Provide the [x, y] coordinate of the cell's center where the given text is located.  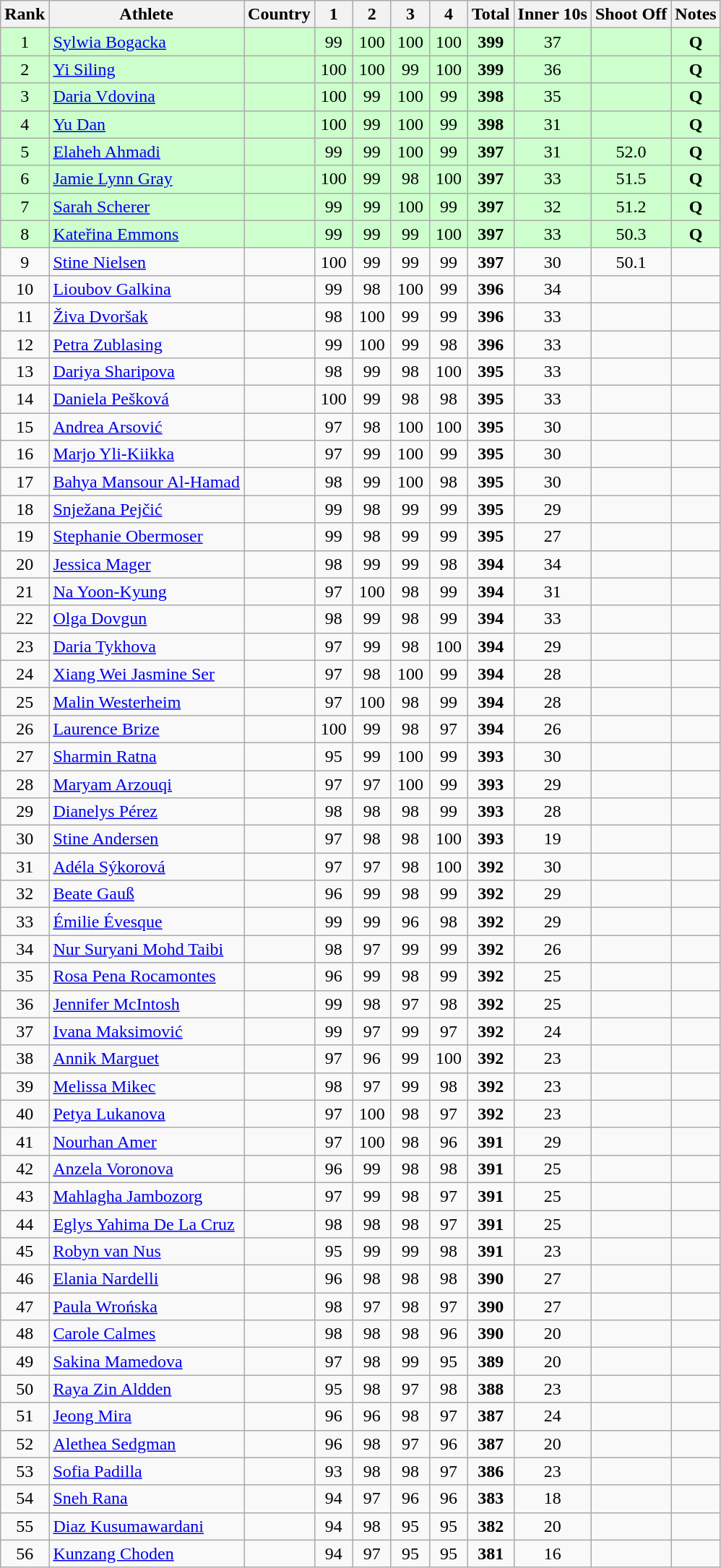
Diaz Kusumawardani [147, 1526]
Inner 10s [552, 14]
Sylwia Bogacka [147, 42]
6 [25, 179]
Maryam Arzouqi [147, 784]
Shoot Off [631, 14]
56 [25, 1554]
383 [491, 1499]
17 [25, 482]
Stine Nielsen [147, 261]
Raya Zin Aldden [147, 1389]
40 [25, 1114]
Elaheh Ahmadi [147, 152]
9 [25, 261]
14 [25, 399]
Jeong Mira [147, 1416]
Jamie Lynn Gray [147, 179]
55 [25, 1526]
43 [25, 1196]
Robyn van Nus [147, 1252]
Nourhan Amer [147, 1141]
Sneh Rana [147, 1499]
51 [25, 1416]
Yu Dan [147, 124]
Kunzang Choden [147, 1554]
Elania Nardelli [147, 1279]
52 [25, 1444]
51.5 [631, 179]
389 [491, 1361]
Malin Westerheim [147, 701]
Nur Suryani Mohd Taibi [147, 949]
50.3 [631, 234]
54 [25, 1499]
38 [25, 1059]
Bahya Mansour Al-Hamad [147, 482]
10 [25, 289]
Émilie Évesque [147, 922]
Stine Andersen [147, 839]
39 [25, 1086]
Lioubov Galkina [147, 289]
93 [334, 1471]
Athlete [147, 14]
Xiang Wei Jasmine Ser [147, 674]
388 [491, 1389]
Andrea Arsović [147, 427]
Sarah Scherer [147, 207]
Marjo Yli-Kiikka [147, 454]
Annik Marguet [147, 1059]
13 [25, 372]
49 [25, 1361]
Olga Dovgun [147, 619]
Yi Siling [147, 69]
Dianelys Pérez [147, 812]
Rosa Pena Rocamontes [147, 976]
Adéla Sýkorová [147, 867]
Živa Dvoršak [147, 316]
Anzela Voronova [147, 1169]
Daria Tykhova [147, 646]
Total [491, 14]
Notes [696, 14]
46 [25, 1279]
Daniela Pešková [147, 399]
Laurence Brize [147, 729]
48 [25, 1334]
50 [25, 1389]
381 [491, 1554]
7 [25, 207]
Jessica Mager [147, 564]
Alethea Sedgman [147, 1444]
Dariya Sharipova [147, 372]
8 [25, 234]
15 [25, 427]
Jennifer McIntosh [147, 1004]
Daria Vdovina [147, 97]
47 [25, 1307]
382 [491, 1526]
5 [25, 152]
Sofia Padilla [147, 1471]
Beate Gauß [147, 894]
Mahlagha Jambozorg [147, 1196]
51.2 [631, 207]
21 [25, 592]
Na Yoon-Kyung [147, 592]
Rank [25, 14]
52.0 [631, 152]
12 [25, 345]
11 [25, 316]
Ivana Maksimović [147, 1031]
53 [25, 1471]
Sakina Mamedova [147, 1361]
22 [25, 619]
386 [491, 1471]
Petra Zublasing [147, 345]
Stephanie Obermoser [147, 537]
50.1 [631, 261]
Kateřina Emmons [147, 234]
Carole Calmes [147, 1334]
Melissa Mikec [147, 1086]
Sharmin Ratna [147, 756]
45 [25, 1252]
41 [25, 1141]
42 [25, 1169]
Country [280, 14]
Eglys Yahima De La Cruz [147, 1224]
Snježana Pejčić [147, 509]
Petya Lukanova [147, 1114]
44 [25, 1224]
Paula Wrońska [147, 1307]
